Output the (X, Y) coordinate of the center of the cell containing the given text.  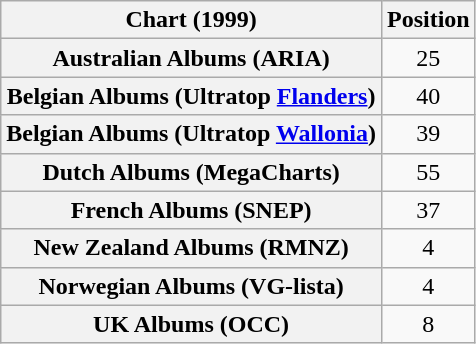
8 (428, 324)
Belgian Albums (Ultratop Flanders) (192, 96)
Position (428, 20)
37 (428, 210)
25 (428, 58)
UK Albums (OCC) (192, 324)
40 (428, 96)
Chart (1999) (192, 20)
Dutch Albums (MegaCharts) (192, 172)
Australian Albums (ARIA) (192, 58)
New Zealand Albums (RMNZ) (192, 248)
Norwegian Albums (VG-lista) (192, 286)
French Albums (SNEP) (192, 210)
55 (428, 172)
Belgian Albums (Ultratop Wallonia) (192, 134)
39 (428, 134)
